Scan for the cell matching the given text and deliver its (X, Y) coordinate at center. 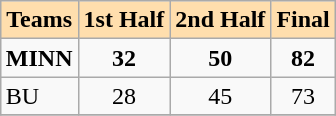
BU (39, 96)
50 (220, 58)
Teams (39, 20)
2nd Half (220, 20)
1st Half (124, 20)
Final (303, 20)
32 (124, 58)
82 (303, 58)
45 (220, 96)
73 (303, 96)
28 (124, 96)
MINN (39, 58)
